For the text-containing cell, return its midpoint in [X, Y] coordinate format. 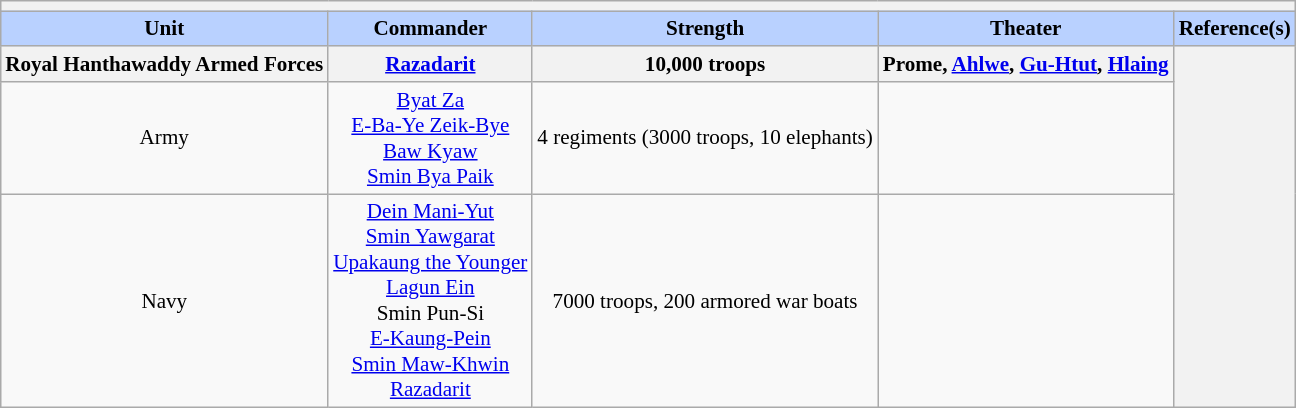
10,000 troops [704, 64]
4 regiments (3000 troops, 10 elephants) [704, 138]
Byat Za E-Ba-Ye Zeik-Bye Baw Kyaw Smin Bya Paik [430, 138]
Razadarit [430, 64]
Army [164, 138]
Strength [704, 28]
7000 troops, 200 armored war boats [704, 301]
Navy [164, 301]
Prome, Ahlwe, Gu-Htut, Hlaing [1026, 64]
Royal Hanthawaddy Armed Forces [164, 64]
Unit [164, 28]
Dein Mani-Yut Smin Yawgarat Upakaung the Younger Lagun Ein Smin Pun-Si E-Kaung-Pein Smin Maw-Khwin Razadarit [430, 301]
Commander [430, 28]
Reference(s) [1235, 28]
Theater [1026, 28]
